Return the (X, Y) coordinate for the center point of the cell that contains the specified text.  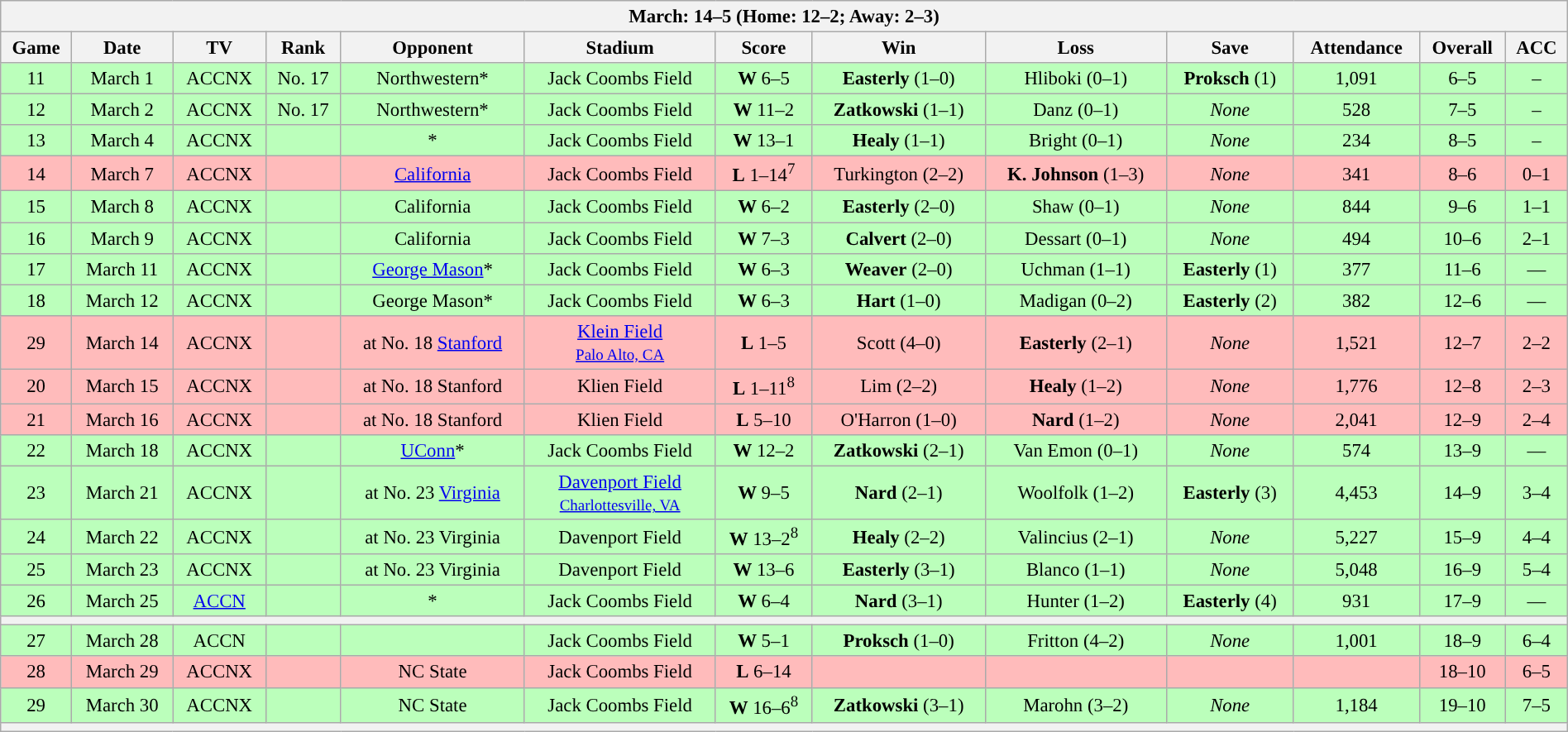
26 (36, 601)
Van Emon (0–1) (1075, 451)
Turkington (2–2) (898, 174)
Opponent (433, 47)
Zatkowski (3–1) (898, 705)
TV (219, 47)
Zatkowski (2–1) (898, 451)
March 2 (122, 110)
March 8 (122, 207)
Marohn (3–2) (1075, 705)
9–6 (1462, 207)
16 (36, 237)
L 5–10 (764, 419)
382 (1356, 300)
Bright (0–1) (1075, 141)
1,001 (1356, 641)
0–1 (1537, 174)
1,091 (1356, 79)
Uchman (1–1) (1075, 269)
March 15 (122, 386)
O'Harron (1–0) (898, 419)
March 9 (122, 237)
341 (1356, 174)
March 14 (122, 342)
1,184 (1356, 705)
Healy (1–1) (898, 141)
March 22 (122, 537)
18 (36, 300)
L 1–118 (764, 386)
Score (764, 47)
Dessart (0–1) (1075, 237)
2–4 (1537, 419)
27 (36, 641)
Madigan (0–2) (1075, 300)
March 11 (122, 269)
W 11–2 (764, 110)
Easterly (2) (1230, 300)
Easterly (4) (1230, 601)
12 (36, 110)
Rank (303, 47)
931 (1356, 601)
Easterly (2–0) (898, 207)
Easterly (1–0) (898, 79)
W 6–4 (764, 601)
Healy (2–2) (898, 537)
L 1–147 (764, 174)
Hunter (1–2) (1075, 601)
1–1 (1537, 207)
494 (1356, 237)
March 25 (122, 601)
15 (36, 207)
377 (1356, 269)
Proksch (1) (1230, 79)
2–3 (1537, 386)
Nard (3–1) (898, 601)
Fritton (4–2) (1075, 641)
14–9 (1462, 493)
W 13–28 (764, 537)
5–4 (1537, 570)
L 1–5 (764, 342)
March 7 (122, 174)
Win (898, 47)
W 16–68 (764, 705)
22 (36, 451)
16–9 (1462, 570)
20 (36, 386)
8–5 (1462, 141)
4–4 (1537, 537)
ACC (1537, 47)
15–9 (1462, 537)
12–7 (1462, 342)
Proksch (1–0) (898, 641)
12–6 (1462, 300)
W 12–2 (764, 451)
Nard (2–1) (898, 493)
March 18 (122, 451)
W 6–2 (764, 207)
Nard (1–2) (1075, 419)
574 (1356, 451)
1,521 (1356, 342)
Weaver (2–0) (898, 269)
Date (122, 47)
Davenport FieldCharlottesville, VA (620, 493)
W 6–5 (764, 79)
March 30 (122, 705)
13 (36, 141)
24 (36, 537)
11 (36, 79)
March 16 (122, 419)
Loss (1075, 47)
Hart (1–0) (898, 300)
March 29 (122, 672)
21 (36, 419)
K. Johnson (1–3) (1075, 174)
Zatkowski (1–1) (898, 110)
Danz (0–1) (1075, 110)
5,227 (1356, 537)
W 5–1 (764, 641)
Overall (1462, 47)
4,453 (1356, 493)
W 7–3 (764, 237)
2–2 (1537, 342)
5,048 (1356, 570)
8–6 (1462, 174)
23 (36, 493)
Game (36, 47)
Klein FieldPalo Alto, CA (620, 342)
17–9 (1462, 601)
844 (1356, 207)
Lim (2–2) (898, 386)
11–6 (1462, 269)
L 6–14 (764, 672)
18–9 (1462, 641)
528 (1356, 110)
Easterly (1) (1230, 269)
Easterly (2–1) (1075, 342)
Save (1230, 47)
Easterly (3) (1230, 493)
Attendance (1356, 47)
1,776 (1356, 386)
Blanco (1–1) (1075, 570)
Valincius (2–1) (1075, 537)
2–1 (1537, 237)
March 1 (122, 79)
2,041 (1356, 419)
28 (36, 672)
March 21 (122, 493)
25 (36, 570)
March 12 (122, 300)
Hliboki (0–1) (1075, 79)
March 4 (122, 141)
March 23 (122, 570)
W 13–6 (764, 570)
Shaw (0–1) (1075, 207)
6–4 (1537, 641)
Stadium (620, 47)
March: 14–5 (Home: 12–2; Away: 2–3) (784, 17)
18–10 (1462, 672)
12–9 (1462, 419)
Calvert (2–0) (898, 237)
3–4 (1537, 493)
234 (1356, 141)
W 13–1 (764, 141)
UConn* (433, 451)
13–9 (1462, 451)
W 9–5 (764, 493)
Healy (1–2) (1075, 386)
12–8 (1462, 386)
14 (36, 174)
March 28 (122, 641)
Scott (4–0) (898, 342)
Easterly (3–1) (898, 570)
10–6 (1462, 237)
17 (36, 269)
Woolfolk (1–2) (1075, 493)
19–10 (1462, 705)
